Extract the [X, Y] coordinate from the center of the cell holding the provided text.  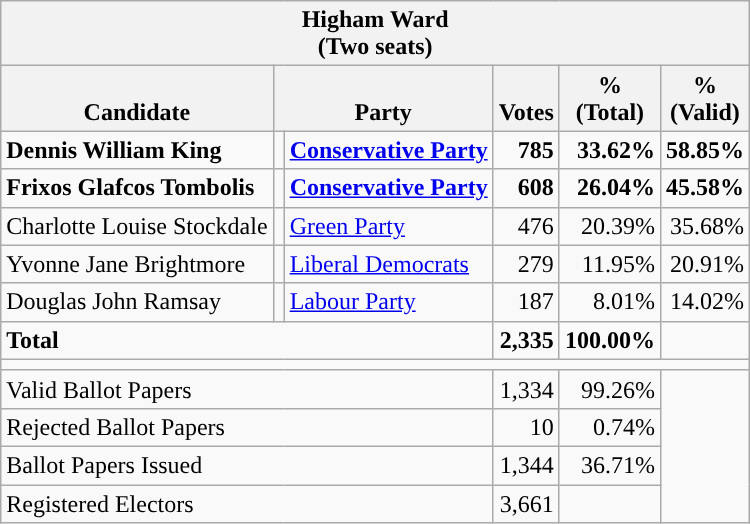
20.39% [610, 226]
3,661 [526, 503]
%(Valid) [704, 98]
Rejected Ballot Papers [247, 427]
Ballot Papers Issued [247, 465]
35.68% [704, 226]
8.01% [610, 302]
785 [526, 150]
33.62% [610, 150]
Votes [526, 98]
99.26% [610, 389]
Liberal Democrats [388, 264]
Candidate [137, 98]
Dennis William King [137, 150]
279 [526, 264]
Green Party [388, 226]
26.04% [610, 188]
Total [247, 340]
Higham Ward(Two seats) [376, 34]
Valid Ballot Papers [247, 389]
45.58% [704, 188]
%(Total) [610, 98]
Labour Party [388, 302]
11.95% [610, 264]
187 [526, 302]
1,344 [526, 465]
608 [526, 188]
476 [526, 226]
100.00% [610, 340]
Registered Electors [247, 503]
Frixos Glafcos Tombolis [137, 188]
58.85% [704, 150]
14.02% [704, 302]
Yvonne Jane Brightmore [137, 264]
0.74% [610, 427]
Charlotte Louise Stockdale [137, 226]
Douglas John Ramsay [137, 302]
Party [383, 98]
1,334 [526, 389]
10 [526, 427]
20.91% [704, 264]
2,335 [526, 340]
36.71% [610, 465]
